Identify which cell holds the provided text, then report its (X, Y) central coordinate. 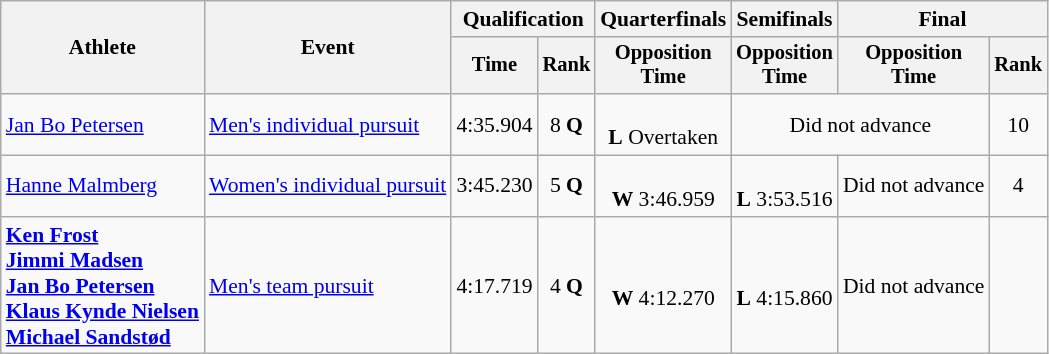
Men's individual pursuit (328, 124)
L Overtaken (663, 124)
4 (1018, 186)
4:35.904 (494, 124)
10 (1018, 124)
5 Q (567, 186)
Semifinals (784, 19)
Time (494, 66)
Hanne Malmberg (102, 186)
3:45.230 (494, 186)
Final (942, 19)
Women's individual pursuit (328, 186)
W 3:46.959 (663, 186)
Quarterfinals (663, 19)
Jan Bo Petersen (102, 124)
Athlete (102, 48)
Qualification (523, 19)
Event (328, 48)
L 3:53.516 (784, 186)
8 Q (567, 124)
